Identify which cell holds the provided text, then report its (X, Y) central coordinate. 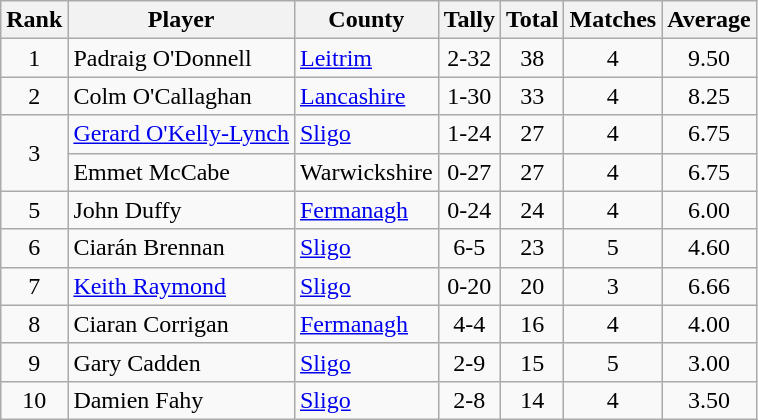
Rank (34, 20)
9 (34, 362)
6.00 (710, 210)
Keith Raymond (182, 286)
14 (532, 400)
7 (34, 286)
3.50 (710, 400)
16 (532, 324)
Ciarán Brennan (182, 248)
John Duffy (182, 210)
2-9 (469, 362)
Player (182, 20)
Tally (469, 20)
Gerard O'Kelly-Lynch (182, 134)
2 (34, 96)
0-27 (469, 172)
Ciaran Corrigan (182, 324)
6-5 (469, 248)
8 (34, 324)
Matches (613, 20)
2-8 (469, 400)
0-20 (469, 286)
9.50 (710, 58)
33 (532, 96)
6 (34, 248)
2-32 (469, 58)
1-24 (469, 134)
Colm O'Callaghan (182, 96)
4-4 (469, 324)
County (366, 20)
1 (34, 58)
Leitrim (366, 58)
Average (710, 20)
20 (532, 286)
Damien Fahy (182, 400)
4.60 (710, 248)
23 (532, 248)
8.25 (710, 96)
Gary Cadden (182, 362)
1-30 (469, 96)
15 (532, 362)
3.00 (710, 362)
38 (532, 58)
24 (532, 210)
0-24 (469, 210)
10 (34, 400)
Lancashire (366, 96)
6.66 (710, 286)
Emmet McCabe (182, 172)
Warwickshire (366, 172)
4.00 (710, 324)
Total (532, 20)
Padraig O'Donnell (182, 58)
